Scan for the cell matching the given text and deliver its (X, Y) coordinate at center. 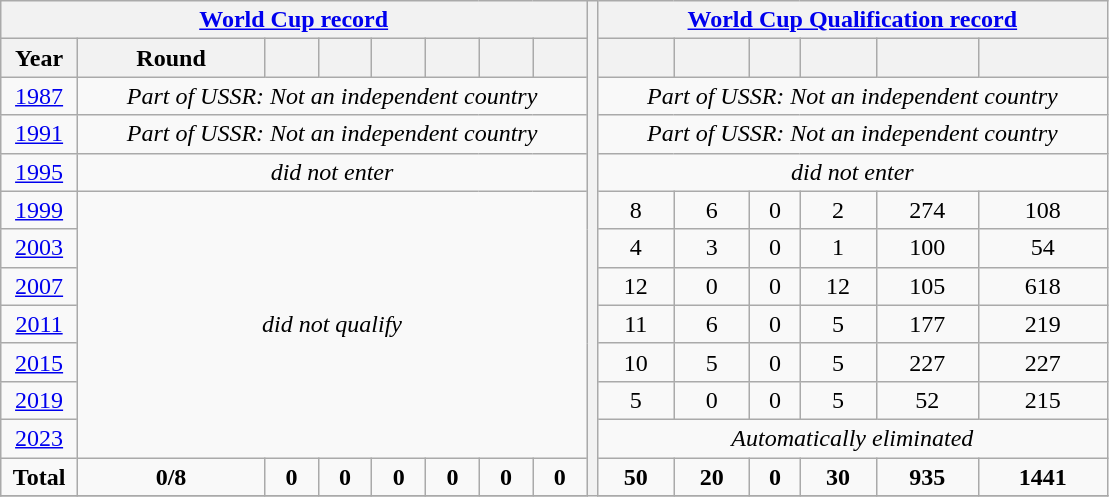
54 (1042, 248)
1995 (40, 172)
1 (838, 248)
274 (927, 210)
215 (1042, 400)
11 (636, 324)
1987 (40, 96)
Year (40, 58)
105 (927, 286)
Automatically eliminated (852, 438)
2015 (40, 362)
219 (1042, 324)
World Cup Qualification record (852, 20)
1999 (40, 210)
10 (636, 362)
1991 (40, 134)
52 (927, 400)
Total (40, 477)
177 (927, 324)
2011 (40, 324)
1441 (1042, 477)
did not qualify (332, 324)
20 (712, 477)
3 (712, 248)
8 (636, 210)
618 (1042, 286)
2003 (40, 248)
World Cup record (294, 20)
100 (927, 248)
50 (636, 477)
2023 (40, 438)
108 (1042, 210)
4 (636, 248)
2007 (40, 286)
0/8 (170, 477)
30 (838, 477)
935 (927, 477)
Round (170, 58)
2019 (40, 400)
2 (838, 210)
